Provide the [x, y] coordinate of the cell's center where the given text is located.  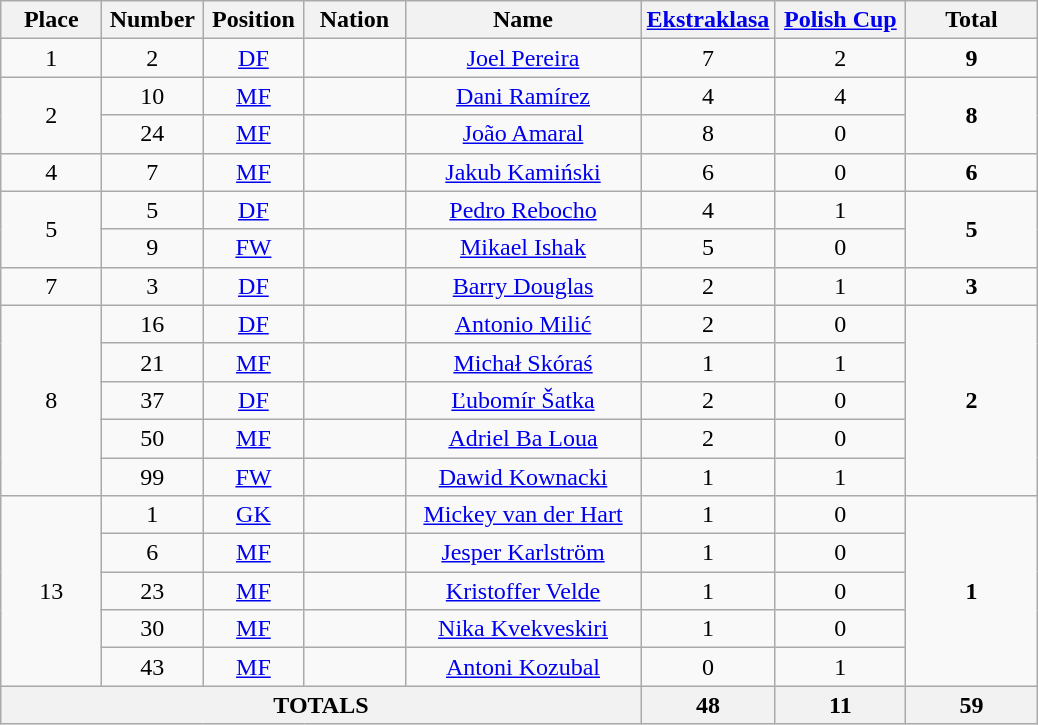
Barry Douglas [523, 286]
Polish Cup [840, 20]
Pedro Rebocho [523, 210]
99 [152, 477]
GK [254, 515]
24 [152, 134]
Antoni Kozubal [523, 667]
50 [152, 438]
11 [840, 705]
Nika Kvekveskiri [523, 629]
Jakub Kamiński [523, 172]
30 [152, 629]
43 [152, 667]
59 [972, 705]
Adriel Ba Loua [523, 438]
Ľubomír Šatka [523, 400]
Dawid Kownacki [523, 477]
Place [52, 20]
João Amaral [523, 134]
Mikael Ishak [523, 248]
16 [152, 324]
Dani Ramírez [523, 96]
Number [152, 20]
Ekstraklasa [708, 20]
10 [152, 96]
Name [523, 20]
Position [254, 20]
23 [152, 591]
Jesper Karlström [523, 553]
Michał Skóraś [523, 362]
21 [152, 362]
Mickey van der Hart [523, 515]
Total [972, 20]
TOTALS [321, 705]
Nation [354, 20]
Antonio Milić [523, 324]
Kristoffer Velde [523, 591]
37 [152, 400]
13 [52, 591]
48 [708, 705]
Joel Pereira [523, 58]
